Identify which cell holds the provided text, then report its [x, y] central coordinate. 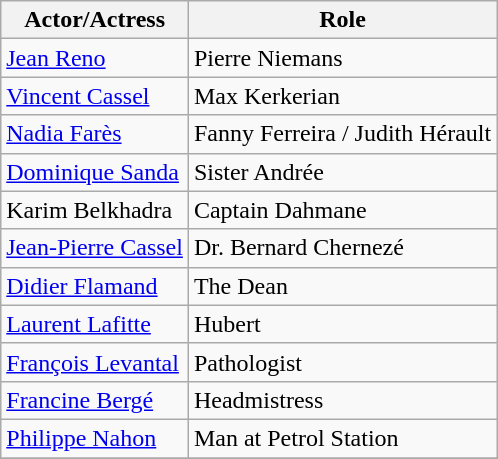
François Levantal [95, 362]
Francine Bergé [95, 400]
Hubert [342, 324]
Man at Petrol Station [342, 438]
Captain Dahmane [342, 210]
Didier Flamand [95, 286]
Laurent Lafitte [95, 324]
Vincent Cassel [95, 96]
Fanny Ferreira / Judith Hérault [342, 134]
Jean-Pierre Cassel [95, 248]
Philippe Nahon [95, 438]
Headmistress [342, 400]
Role [342, 20]
Karim Belkhadra [95, 210]
Pierre Niemans [342, 58]
Sister Andrée [342, 172]
Max Kerkerian [342, 96]
Dominique Sanda [95, 172]
The Dean [342, 286]
Dr. Bernard Chernezé [342, 248]
Actor/Actress [95, 20]
Jean Reno [95, 58]
Pathologist [342, 362]
Nadia Farès [95, 134]
